Find where the given text appears and provide that cell's center as [x, y] coordinate. 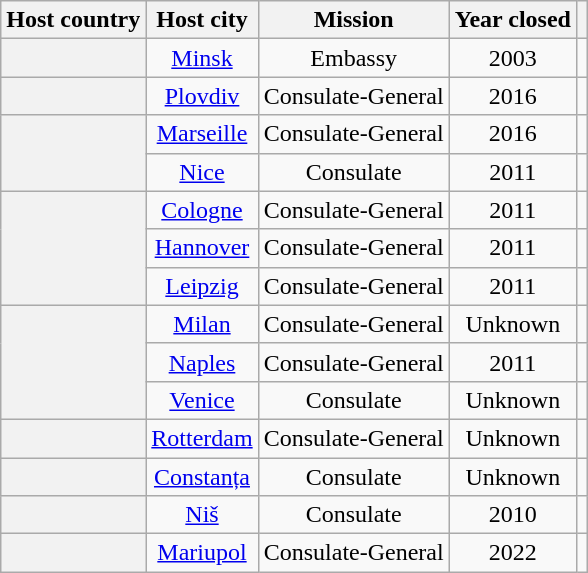
Plovdiv [202, 96]
Mission [354, 20]
Host city [202, 20]
Rotterdam [202, 438]
Venice [202, 400]
Host country [74, 20]
Niš [202, 515]
2010 [512, 515]
Minsk [202, 58]
2022 [512, 553]
Constanța [202, 477]
Year closed [512, 20]
Hannover [202, 248]
Naples [202, 362]
Nice [202, 172]
Leipzig [202, 286]
Marseille [202, 134]
2003 [512, 58]
Mariupol [202, 553]
Milan [202, 324]
Cologne [202, 210]
Embassy [354, 58]
